Find where the given text appears and provide that cell's center as (x, y) coordinate. 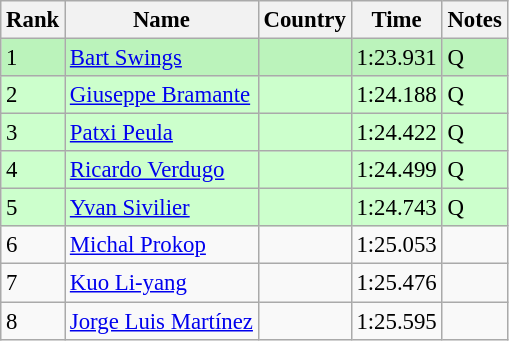
1:24.743 (396, 208)
1:25.053 (396, 245)
Notes (474, 20)
Jorge Luis Martínez (162, 321)
1:24.499 (396, 170)
1:24.422 (396, 133)
2 (33, 95)
7 (33, 283)
1:25.476 (396, 283)
Giuseppe Bramante (162, 95)
Ricardo Verdugo (162, 170)
Rank (33, 20)
6 (33, 245)
1:25.595 (396, 321)
1 (33, 58)
5 (33, 208)
Kuo Li-yang (162, 283)
Country (304, 20)
Time (396, 20)
1:24.188 (396, 95)
Bart Swings (162, 58)
Name (162, 20)
1:23.931 (396, 58)
8 (33, 321)
Yvan Sivilier (162, 208)
4 (33, 170)
3 (33, 133)
Patxi Peula (162, 133)
Michal Prokop (162, 245)
